Determine the [X, Y] coordinate at the center of the cell enclosing the given text.  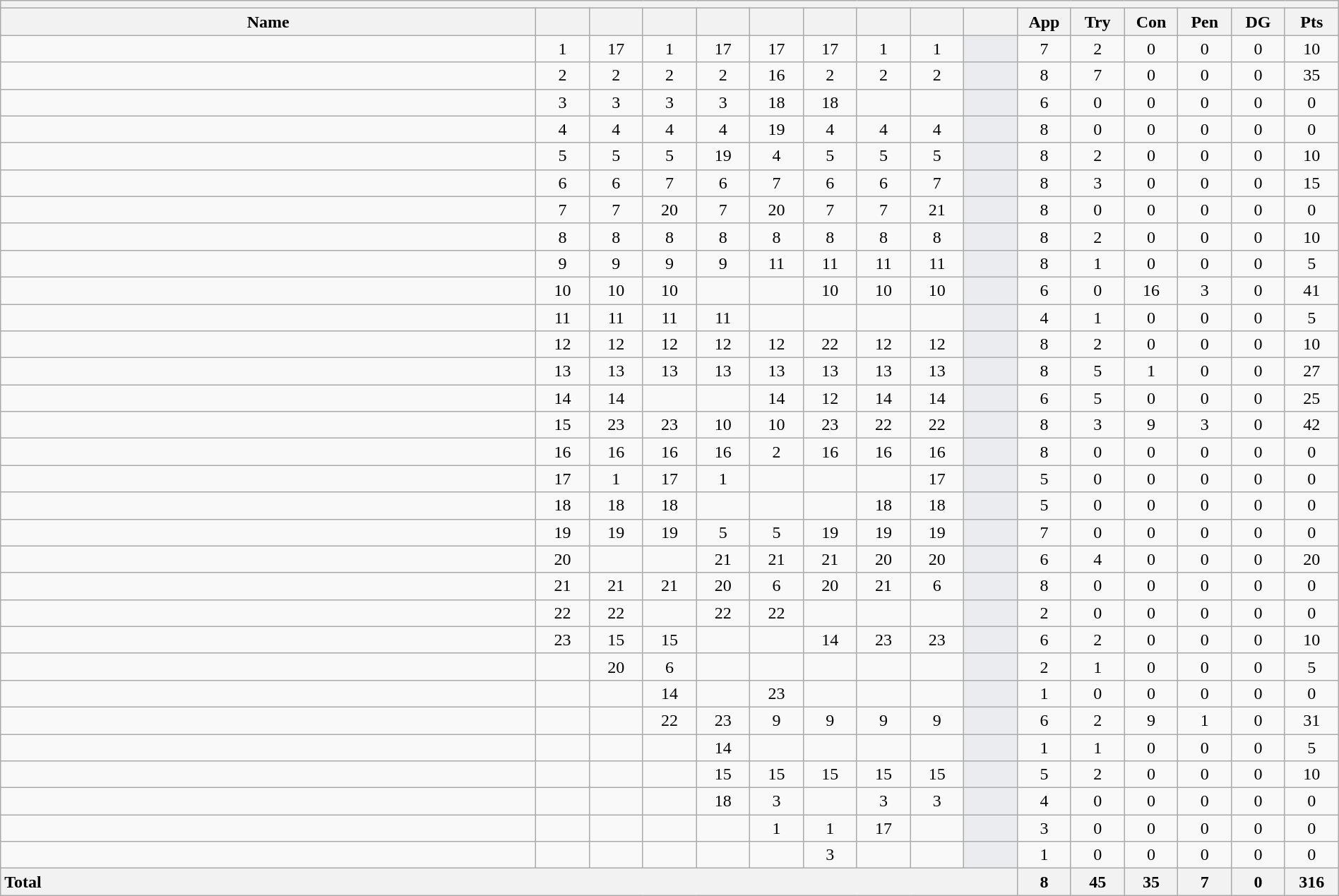
Pen [1205, 22]
Name [268, 22]
Try [1097, 22]
DG [1258, 22]
42 [1311, 425]
Pts [1311, 22]
27 [1311, 371]
45 [1097, 882]
41 [1311, 290]
25 [1311, 398]
Total [509, 882]
31 [1311, 720]
Con [1151, 22]
316 [1311, 882]
App [1045, 22]
